Pinpoint the cell where the given text exists, returning its (x, y) midpoint coordinate. 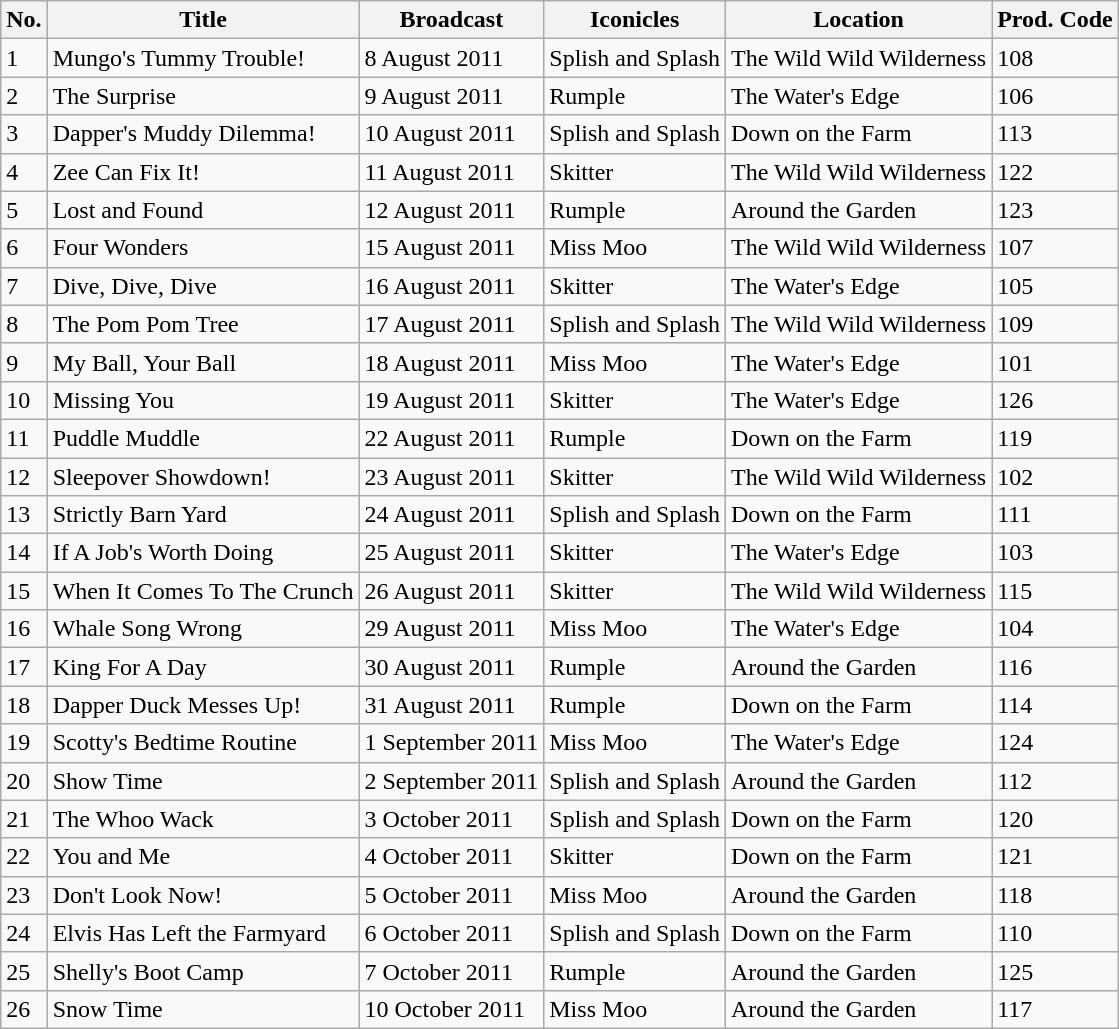
25 (24, 971)
12 August 2011 (452, 210)
4 (24, 172)
16 (24, 629)
126 (1056, 400)
124 (1056, 743)
115 (1056, 591)
10 October 2011 (452, 1009)
5 (24, 210)
7 (24, 286)
1 September 2011 (452, 743)
14 (24, 553)
103 (1056, 553)
Show Time (203, 781)
113 (1056, 134)
105 (1056, 286)
13 (24, 515)
8 August 2011 (452, 58)
29 August 2011 (452, 629)
17 August 2011 (452, 324)
Prod. Code (1056, 20)
10 August 2011 (452, 134)
101 (1056, 362)
Broadcast (452, 20)
Mungo's Tummy Trouble! (203, 58)
Sleepover Showdown! (203, 477)
Strictly Barn Yard (203, 515)
24 August 2011 (452, 515)
16 August 2011 (452, 286)
4 October 2011 (452, 857)
8 (24, 324)
If A Job's Worth Doing (203, 553)
106 (1056, 96)
111 (1056, 515)
Whale Song Wrong (203, 629)
Shelly's Boot Camp (203, 971)
Dive, Dive, Dive (203, 286)
25 August 2011 (452, 553)
112 (1056, 781)
15 (24, 591)
Four Wonders (203, 248)
22 August 2011 (452, 438)
Missing You (203, 400)
Don't Look Now! (203, 895)
26 August 2011 (452, 591)
Elvis Has Left the Farmyard (203, 933)
21 (24, 819)
King For A Day (203, 667)
30 August 2011 (452, 667)
My Ball, Your Ball (203, 362)
110 (1056, 933)
18 (24, 705)
116 (1056, 667)
Iconicles (635, 20)
6 (24, 248)
11 August 2011 (452, 172)
5 October 2011 (452, 895)
23 (24, 895)
6 October 2011 (452, 933)
Zee Can Fix It! (203, 172)
123 (1056, 210)
3 October 2011 (452, 819)
18 August 2011 (452, 362)
No. (24, 20)
107 (1056, 248)
The Pom Pom Tree (203, 324)
10 (24, 400)
102 (1056, 477)
9 August 2011 (452, 96)
26 (24, 1009)
The Surprise (203, 96)
24 (24, 933)
1 (24, 58)
3 (24, 134)
120 (1056, 819)
125 (1056, 971)
121 (1056, 857)
11 (24, 438)
9 (24, 362)
109 (1056, 324)
20 (24, 781)
7 October 2011 (452, 971)
Dapper Duck Messes Up! (203, 705)
12 (24, 477)
23 August 2011 (452, 477)
Puddle Muddle (203, 438)
Location (859, 20)
19 August 2011 (452, 400)
17 (24, 667)
Scotty's Bedtime Routine (203, 743)
118 (1056, 895)
Snow Time (203, 1009)
Title (203, 20)
108 (1056, 58)
104 (1056, 629)
114 (1056, 705)
Dapper's Muddy Dilemma! (203, 134)
Lost and Found (203, 210)
When It Comes To The Crunch (203, 591)
2 September 2011 (452, 781)
15 August 2011 (452, 248)
31 August 2011 (452, 705)
117 (1056, 1009)
The Whoo Wack (203, 819)
You and Me (203, 857)
122 (1056, 172)
22 (24, 857)
119 (1056, 438)
19 (24, 743)
2 (24, 96)
